Search for the cell housing the specified text and yield its (X, Y) center coordinate. 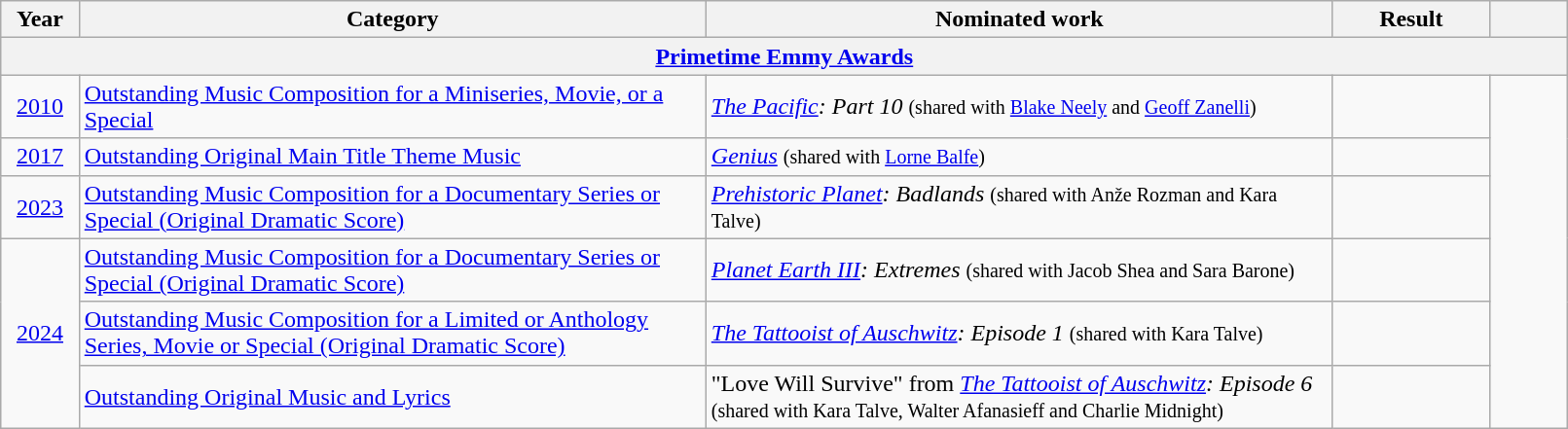
Outstanding Original Music and Lyrics (392, 397)
Nominated work (1019, 19)
Genius (shared with Lorne Balfe) (1019, 157)
Outstanding Music Composition for a Limited or Anthology Series, Movie or Special (Original Dramatic Score) (392, 333)
Outstanding Original Main Title Theme Music (392, 157)
"Love Will Survive" from The Tattooist of Auschwitz: Episode 6 (shared with Kara Talve, Walter Afanasieff and Charlie Midnight) (1019, 397)
Category (392, 19)
The Pacific: Part 10 (shared with Blake Neely and Geoff Zanelli) (1019, 107)
2017 (40, 157)
The Tattooist of Auschwitz: Episode 1 (shared with Kara Talve) (1019, 333)
Year (40, 19)
2024 (40, 333)
2010 (40, 107)
Outstanding Music Composition for a Miniseries, Movie, or a Special (392, 107)
2023 (40, 206)
Primetime Emmy Awards (784, 56)
Prehistoric Planet: Badlands (shared with Anže Rozman and Kara Talve) (1019, 206)
Planet Earth III: Extremes (shared with Jacob Shea and Sara Barone) (1019, 270)
Result (1411, 19)
